Capture the cell that displays the provided text and extract its (X, Y) central coordinate. 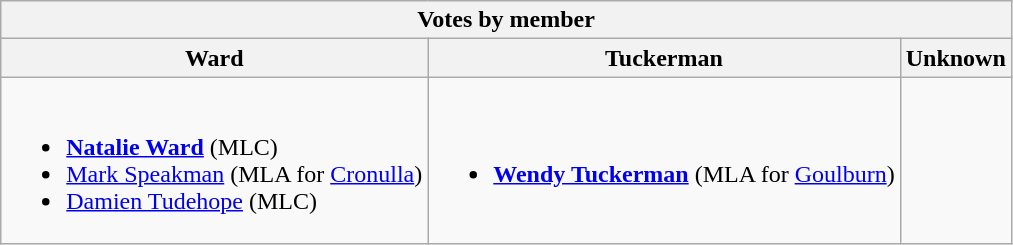
Unknown (956, 58)
Natalie Ward (MLC)Mark Speakman (MLA for Cronulla)Damien Tudehope (MLC) (214, 160)
Ward (214, 58)
Votes by member (506, 20)
Wendy Tuckerman (MLA for Goulburn) (664, 160)
Tuckerman (664, 58)
